Find where the given text appears and provide that cell's center as [x, y] coordinate. 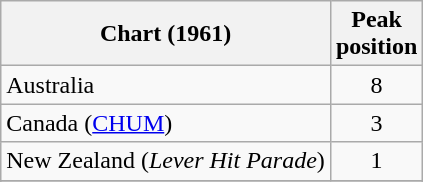
Chart (1961) [166, 34]
Canada (CHUM) [166, 123]
1 [376, 161]
Australia [166, 85]
New Zealand (Lever Hit Parade) [166, 161]
3 [376, 123]
8 [376, 85]
Peakposition [376, 34]
